Scan for the cell matching the given text and deliver its (X, Y) coordinate at center. 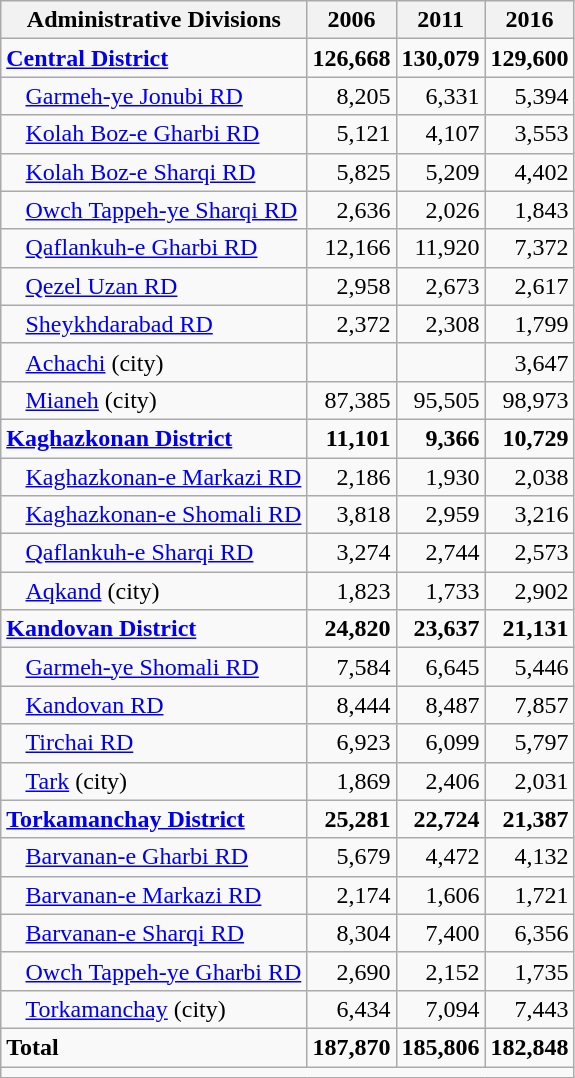
Aqkand (city) (154, 591)
Torkamanchay District (154, 819)
6,434 (352, 1009)
5,679 (352, 857)
2,174 (352, 895)
3,647 (530, 362)
Mianeh (city) (154, 400)
5,446 (530, 667)
2,372 (352, 324)
6,923 (352, 743)
2,038 (530, 477)
12,166 (352, 248)
2,902 (530, 591)
Tirchai RD (154, 743)
Kaghazkonan-e Markazi RD (154, 477)
Kolah Boz-e Gharbi RD (154, 134)
6,645 (440, 667)
22,724 (440, 819)
5,394 (530, 96)
6,356 (530, 933)
1,869 (352, 781)
5,797 (530, 743)
2,152 (440, 971)
3,818 (352, 515)
2,744 (440, 553)
25,281 (352, 819)
185,806 (440, 1047)
Barvanan-e Gharbi RD (154, 857)
11,101 (352, 438)
129,600 (530, 58)
21,387 (530, 819)
7,094 (440, 1009)
8,304 (352, 933)
5,121 (352, 134)
8,205 (352, 96)
2,406 (440, 781)
Kaghazkonan District (154, 438)
Total (154, 1047)
95,505 (440, 400)
5,825 (352, 172)
1,733 (440, 591)
2,673 (440, 286)
126,668 (352, 58)
Garmeh-ye Shomali RD (154, 667)
Owch Tappeh-ye Sharqi RD (154, 210)
Kandovan RD (154, 705)
1,721 (530, 895)
10,729 (530, 438)
2,186 (352, 477)
1,930 (440, 477)
23,637 (440, 629)
Torkamanchay (city) (154, 1009)
1,799 (530, 324)
Achachi (city) (154, 362)
2,617 (530, 286)
Central District (154, 58)
1,843 (530, 210)
Barvanan-e Sharqi RD (154, 933)
Kaghazkonan-e Shomali RD (154, 515)
Administrative Divisions (154, 20)
Barvanan-e Markazi RD (154, 895)
7,443 (530, 1009)
Qaflankuh-e Sharqi RD (154, 553)
2,959 (440, 515)
1,823 (352, 591)
6,099 (440, 743)
11,920 (440, 248)
7,857 (530, 705)
3,274 (352, 553)
4,132 (530, 857)
9,366 (440, 438)
Qezel Uzan RD (154, 286)
2,308 (440, 324)
8,487 (440, 705)
Kolah Boz-e Sharqi RD (154, 172)
2,026 (440, 210)
2,031 (530, 781)
Sheykhdarabad RD (154, 324)
2006 (352, 20)
187,870 (352, 1047)
2016 (530, 20)
4,402 (530, 172)
Kandovan District (154, 629)
182,848 (530, 1047)
7,372 (530, 248)
7,400 (440, 933)
21,131 (530, 629)
7,584 (352, 667)
4,472 (440, 857)
3,553 (530, 134)
3,216 (530, 515)
6,331 (440, 96)
2,573 (530, 553)
24,820 (352, 629)
4,107 (440, 134)
1,606 (440, 895)
Owch Tappeh-ye Gharbi RD (154, 971)
2,690 (352, 971)
87,385 (352, 400)
Tark (city) (154, 781)
2,636 (352, 210)
Qaflankuh-e Gharbi RD (154, 248)
130,079 (440, 58)
2,958 (352, 286)
1,735 (530, 971)
5,209 (440, 172)
Garmeh-ye Jonubi RD (154, 96)
98,973 (530, 400)
2011 (440, 20)
8,444 (352, 705)
